Output the (X, Y) coordinate of the center of the cell containing the given text.  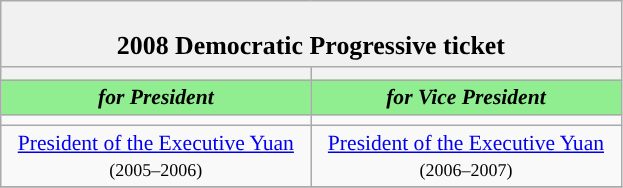
2008 Democratic Progressive ticket (311, 34)
President of the Executive Yuan(2005–2006) (156, 156)
for Vice President (466, 98)
President of the Executive Yuan(2006–2007) (466, 156)
for President (156, 98)
